Extract the (X, Y) coordinate from the center of the cell holding the provided text.  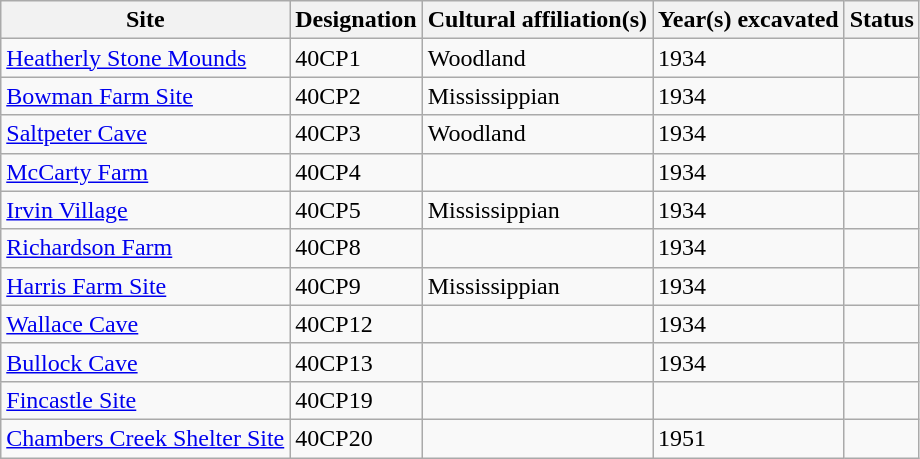
1951 (749, 438)
40CP5 (356, 210)
McCarty Farm (146, 172)
40CP2 (356, 96)
Wallace Cave (146, 324)
40CP8 (356, 248)
40CP9 (356, 286)
Saltpeter Cave (146, 134)
Bullock Cave (146, 362)
Heatherly Stone Mounds (146, 58)
40CP19 (356, 400)
Fincastle Site (146, 400)
40CP1 (356, 58)
Site (146, 20)
Richardson Farm (146, 248)
40CP13 (356, 362)
40CP4 (356, 172)
Status (882, 20)
Irvin Village (146, 210)
40CP3 (356, 134)
Bowman Farm Site (146, 96)
Designation (356, 20)
Chambers Creek Shelter Site (146, 438)
Harris Farm Site (146, 286)
40CP20 (356, 438)
Year(s) excavated (749, 20)
40CP12 (356, 324)
Cultural affiliation(s) (537, 20)
